Find where the given text appears and provide that cell's center as [x, y] coordinate. 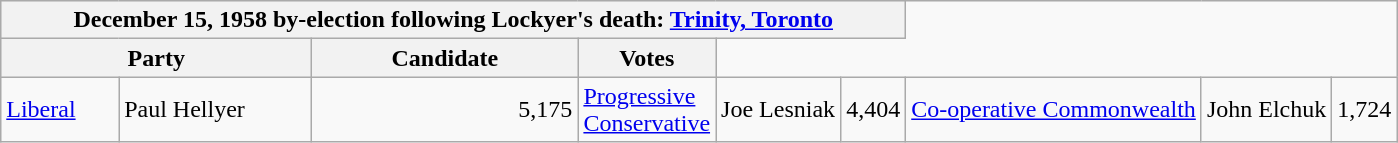
John Elchuk [1266, 110]
Candidate [445, 58]
Co-operative Commonwealth [1054, 110]
5,175 [445, 110]
Joe Lesniak [778, 110]
Paul Hellyer [216, 110]
Liberal [60, 110]
Votes [647, 58]
Progressive Conservative [647, 110]
December 15, 1958 by-election following Lockyer's death: Trinity, Toronto [454, 20]
1,724 [1364, 110]
Party [156, 58]
4,404 [874, 110]
